For the text-containing cell, return its midpoint in [X, Y] coordinate format. 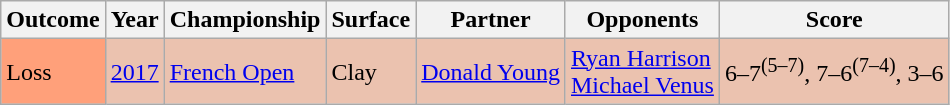
Outcome [53, 20]
Opponents [642, 20]
French Open [245, 72]
Surface [371, 20]
Championship [245, 20]
Partner [491, 20]
Score [834, 20]
Loss [53, 72]
Ryan Harrison Michael Venus [642, 72]
6–7(5–7), 7–6(7–4), 3–6 [834, 72]
Donald Young [491, 72]
Clay [371, 72]
Year [134, 20]
2017 [134, 72]
